Output the [X, Y] coordinate of the center of the cell containing the given text.  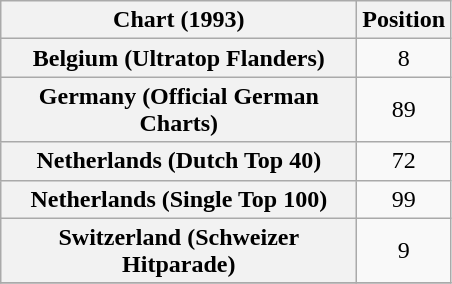
72 [404, 161]
Belgium (Ultratop Flanders) [179, 58]
8 [404, 58]
Germany (Official German Charts) [179, 110]
Chart (1993) [179, 20]
Position [404, 20]
Netherlands (Single Top 100) [179, 199]
99 [404, 199]
89 [404, 110]
Switzerland (Schweizer Hitparade) [179, 250]
9 [404, 250]
Netherlands (Dutch Top 40) [179, 161]
